Find where the given text appears and provide that cell's center as [x, y] coordinate. 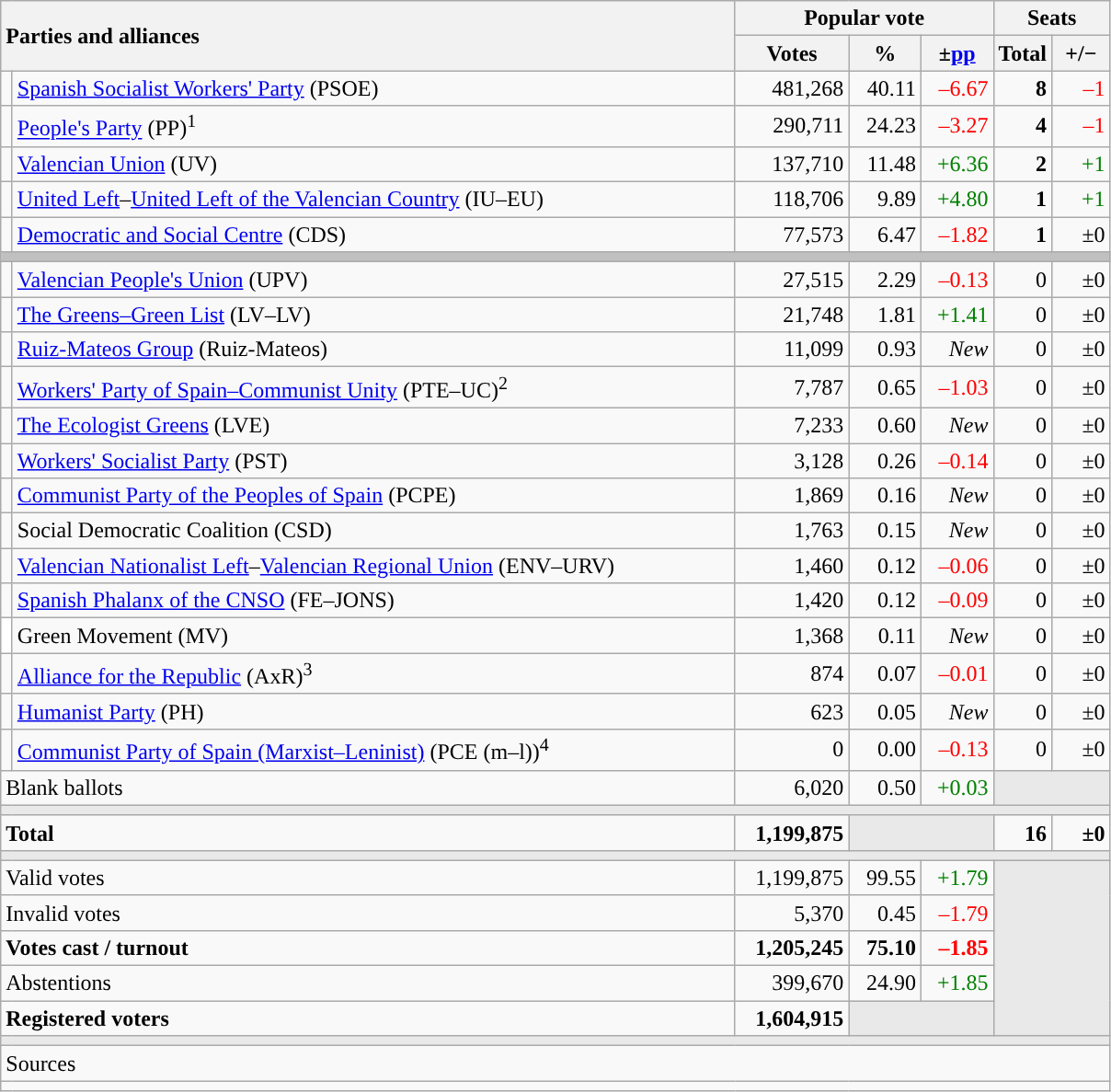
+4.80 [956, 200]
–6.67 [956, 88]
Social Democratic Coalition (CSD) [373, 531]
Spanish Phalanx of the CNSO (FE–JONS) [373, 601]
24.90 [885, 983]
9.89 [885, 200]
21,748 [792, 315]
3,128 [792, 461]
1,368 [792, 636]
–3.27 [956, 127]
Votes cast / turnout [368, 948]
11,099 [792, 350]
0.16 [885, 496]
The Greens–Green List (LV–LV) [373, 315]
1,604,915 [792, 1018]
99.55 [885, 878]
1,420 [792, 601]
27,515 [792, 280]
+0.03 [956, 787]
–1.85 [956, 948]
Registered voters [368, 1018]
0.65 [885, 388]
Popular vote [865, 18]
–1.82 [956, 235]
–1.79 [956, 913]
Ruiz-Mateos Group (Ruiz-Mateos) [373, 350]
7,233 [792, 425]
11.48 [885, 164]
Democratic and Social Centre (CDS) [373, 235]
0.11 [885, 636]
–0.09 [956, 601]
2.29 [885, 280]
2 [1023, 164]
399,670 [792, 983]
1,460 [792, 566]
0.93 [885, 350]
0.15 [885, 531]
874 [792, 673]
+/− [1082, 53]
+1.79 [956, 878]
8 [1023, 88]
+1.85 [956, 983]
290,711 [792, 127]
0.45 [885, 913]
Valencian Nationalist Left–Valencian Regional Union (ENV–URV) [373, 566]
1,205,245 [792, 948]
Valencian Union (UV) [373, 164]
Communist Party of Spain (Marxist–Leninist) (PCE (m–l))4 [373, 751]
1.81 [885, 315]
Sources [555, 1063]
–0.06 [956, 566]
Alliance for the Republic (AxR)3 [373, 673]
People's Party (PP)1 [373, 127]
Workers' Party of Spain–Communist Unity (PTE–UC)2 [373, 388]
6,020 [792, 787]
Green Movement (MV) [373, 636]
118,706 [792, 200]
The Ecologist Greens (LVE) [373, 425]
40.11 [885, 88]
Spanish Socialist Workers' Party (PSOE) [373, 88]
Valid votes [368, 878]
623 [792, 711]
Blank ballots [368, 787]
–0.01 [956, 673]
–1.03 [956, 388]
Parties and alliances [368, 36]
Votes [792, 53]
0.07 [885, 673]
Humanist Party (PH) [373, 711]
4 [1023, 127]
+1.41 [956, 315]
137,710 [792, 164]
±pp [956, 53]
0.05 [885, 711]
Valencian People's Union (UPV) [373, 280]
24.23 [885, 127]
1,869 [792, 496]
1,763 [792, 531]
Communist Party of the Peoples of Spain (PCPE) [373, 496]
Invalid votes [368, 913]
Workers' Socialist Party (PST) [373, 461]
0.00 [885, 751]
6.47 [885, 235]
United Left–United Left of the Valencian Country (IU–EU) [373, 200]
16 [1023, 833]
–0.14 [956, 461]
Abstentions [368, 983]
Seats [1052, 18]
+6.36 [956, 164]
5,370 [792, 913]
77,573 [792, 235]
75.10 [885, 948]
% [885, 53]
0.60 [885, 425]
0.26 [885, 461]
0.50 [885, 787]
481,268 [792, 88]
7,787 [792, 388]
